Search for the cell housing the specified text and yield its (x, y) center coordinate. 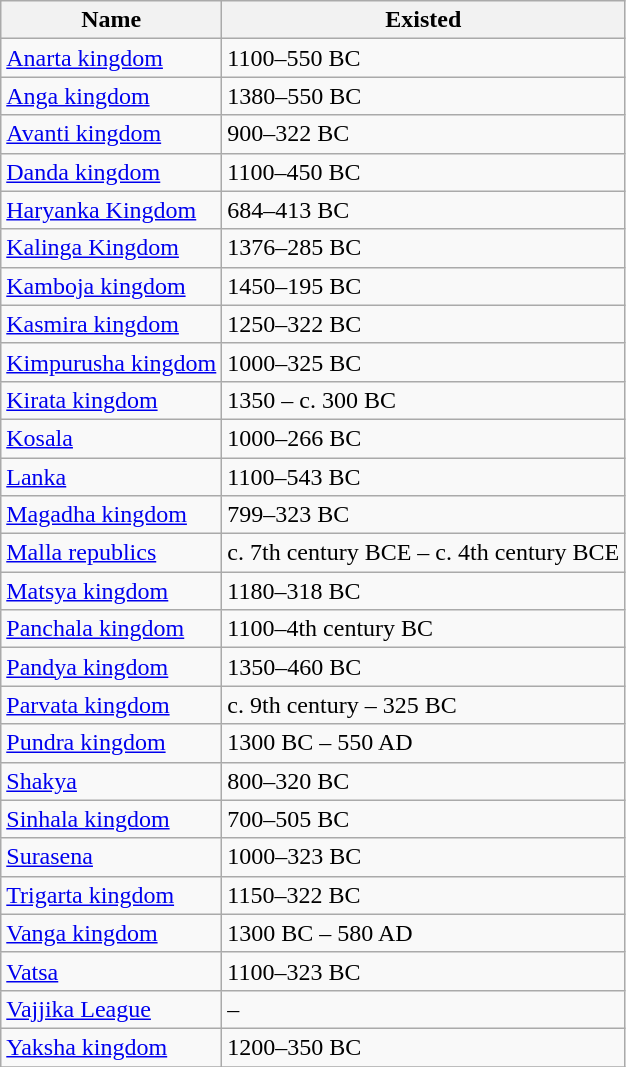
Vatsa (112, 971)
1000–323 BC (424, 857)
1150–322 BC (424, 895)
799–323 BC (424, 515)
Shakya (112, 781)
1350–460 BC (424, 667)
1100–323 BC (424, 971)
Haryanka Kingdom (112, 210)
1200–350 BC (424, 1047)
Trigarta kingdom (112, 895)
900–322 BC (424, 134)
Parvata kingdom (112, 705)
Kimpurusha kingdom (112, 362)
Surasena (112, 857)
1100–4th century BC (424, 629)
Vajjika League (112, 1009)
Magadha kingdom (112, 515)
700–505 BC (424, 819)
– (424, 1009)
800–320 BC (424, 781)
Vanga kingdom (112, 933)
Yaksha kingdom (112, 1047)
Kosala (112, 438)
Anga kingdom (112, 96)
Sinhala kingdom (112, 819)
1000–325 BC (424, 362)
1300 BC – 580 AD (424, 933)
1380–550 BC (424, 96)
Name (112, 20)
Malla republics (112, 553)
1180–318 BC (424, 591)
1450–195 BC (424, 286)
Existed (424, 20)
Pundra kingdom (112, 743)
1300 BC – 550 AD (424, 743)
Pandya kingdom (112, 667)
Danda kingdom (112, 172)
684–413 BC (424, 210)
1250–322 BC (424, 324)
1100–543 BC (424, 477)
Kasmira kingdom (112, 324)
Panchala kingdom (112, 629)
Kalinga Kingdom (112, 248)
Matsya kingdom (112, 591)
1376–285 BC (424, 248)
1100–550 BC (424, 58)
Kirata kingdom (112, 400)
1100–450 BC (424, 172)
Anarta kingdom (112, 58)
Kamboja kingdom (112, 286)
c. 7th century BCE – c. 4th century BCE (424, 553)
1000–266 BC (424, 438)
1350 – c. 300 BC (424, 400)
c. 9th century – 325 BC (424, 705)
Lanka (112, 477)
Avanti kingdom (112, 134)
